Return the [x, y] coordinate for the center point of the cell that contains the specified text.  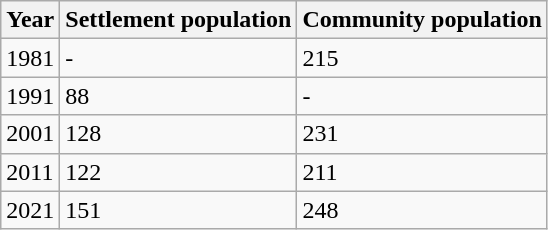
1981 [30, 58]
88 [178, 96]
Year [30, 20]
215 [422, 58]
128 [178, 134]
Settlement population [178, 20]
2011 [30, 172]
1991 [30, 96]
Community population [422, 20]
211 [422, 172]
248 [422, 210]
2021 [30, 210]
231 [422, 134]
151 [178, 210]
122 [178, 172]
2001 [30, 134]
